Locate the cell with the specified text and output its (X, Y) center coordinate. 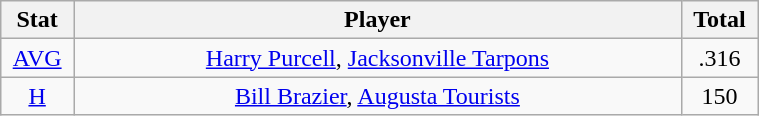
AVG (38, 58)
Total (719, 20)
.316 (719, 58)
Stat (38, 20)
H (38, 96)
Player (378, 20)
150 (719, 96)
Harry Purcell, Jacksonville Tarpons (378, 58)
Bill Brazier, Augusta Tourists (378, 96)
